Locate the cell with the specified text and output its [X, Y] center coordinate. 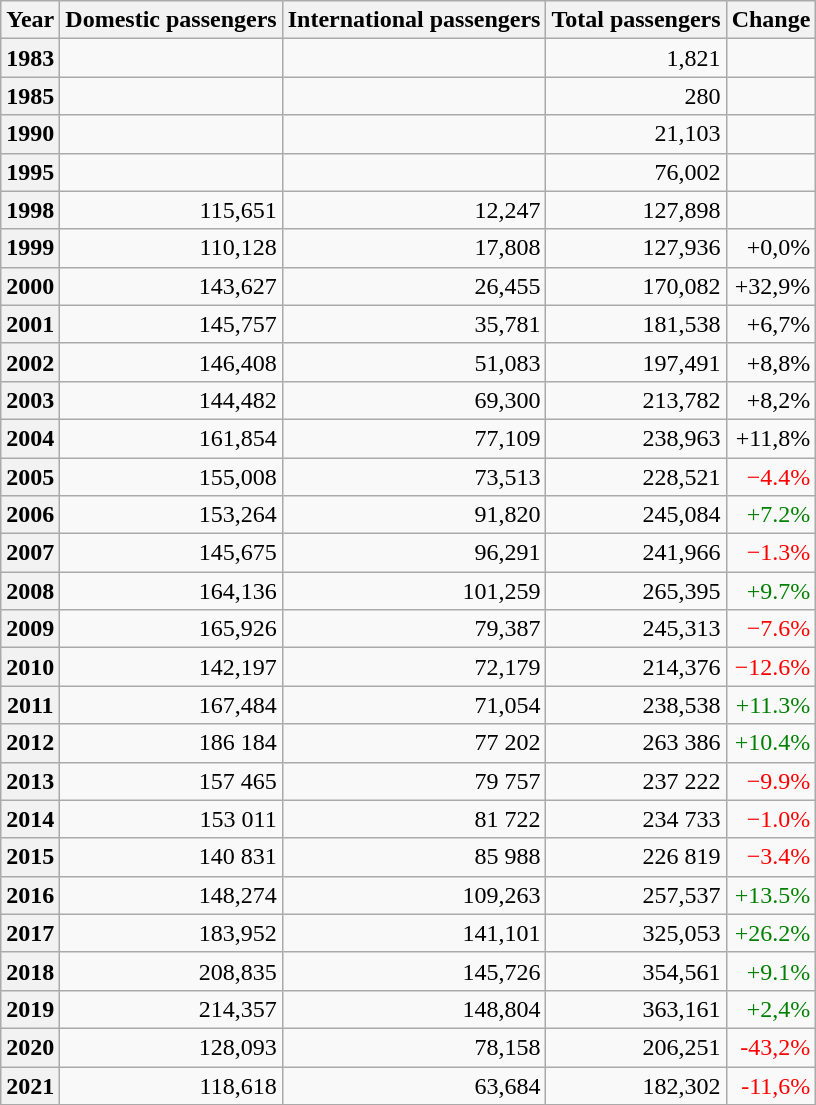
17,808 [414, 248]
+6,7% [771, 324]
2010 [30, 667]
161,854 [171, 438]
+11,8% [771, 438]
77,109 [414, 438]
71,054 [414, 705]
245,084 [636, 515]
128,093 [171, 1047]
2006 [30, 515]
109,263 [414, 895]
-11,6% [771, 1085]
144,482 [171, 400]
237 222 [636, 781]
182,302 [636, 1085]
2021 [30, 1085]
79,387 [414, 629]
+0,0% [771, 248]
153,264 [171, 515]
145,726 [414, 971]
2008 [30, 591]
280 [636, 96]
146,408 [171, 362]
76,002 [636, 172]
226 819 [636, 857]
181,538 [636, 324]
118,618 [171, 1085]
78,158 [414, 1047]
2009 [30, 629]
1985 [30, 96]
155,008 [171, 477]
+2,4% [771, 1009]
1998 [30, 210]
2016 [30, 895]
Change [771, 20]
Year [30, 20]
−4.4% [771, 477]
157 465 [171, 781]
+32,9% [771, 286]
2018 [30, 971]
170,082 [636, 286]
79 757 [414, 781]
245,313 [636, 629]
Total passengers [636, 20]
142,197 [171, 667]
234 733 [636, 819]
+7.2% [771, 515]
+9.7% [771, 591]
1983 [30, 58]
165,926 [171, 629]
1995 [30, 172]
2019 [30, 1009]
101,259 [414, 591]
−1.0% [771, 819]
145,675 [171, 553]
−9.9% [771, 781]
77 202 [414, 743]
2005 [30, 477]
197,491 [636, 362]
145,757 [171, 324]
+8,8% [771, 362]
148,274 [171, 895]
1,821 [636, 58]
206,251 [636, 1047]
214,357 [171, 1009]
127,936 [636, 248]
265,395 [636, 591]
-43,2% [771, 1047]
−3.4% [771, 857]
+13.5% [771, 895]
+10.4% [771, 743]
140 831 [171, 857]
2003 [30, 400]
148,804 [414, 1009]
63,684 [414, 1085]
228,521 [636, 477]
2013 [30, 781]
26,455 [414, 286]
257,537 [636, 895]
167,484 [171, 705]
81 722 [414, 819]
153 011 [171, 819]
69,300 [414, 400]
2014 [30, 819]
2020 [30, 1047]
115,651 [171, 210]
−12.6% [771, 667]
208,835 [171, 971]
2000 [30, 286]
143,627 [171, 286]
238,963 [636, 438]
354,561 [636, 971]
21,103 [636, 134]
Domestic passengers [171, 20]
2004 [30, 438]
214,376 [636, 667]
2017 [30, 933]
+26.2% [771, 933]
183,952 [171, 933]
110,128 [171, 248]
238,538 [636, 705]
127,898 [636, 210]
−7.6% [771, 629]
+8,2% [771, 400]
363,161 [636, 1009]
73,513 [414, 477]
2011 [30, 705]
2007 [30, 553]
International passengers [414, 20]
2002 [30, 362]
91,820 [414, 515]
241,966 [636, 553]
2001 [30, 324]
96,291 [414, 553]
263 386 [636, 743]
12,247 [414, 210]
35,781 [414, 324]
51,083 [414, 362]
213,782 [636, 400]
2012 [30, 743]
−1.3% [771, 553]
85 988 [414, 857]
141,101 [414, 933]
2015 [30, 857]
164,136 [171, 591]
1999 [30, 248]
325,053 [636, 933]
+9.1% [771, 971]
1990 [30, 134]
186 184 [171, 743]
+11.3% [771, 705]
72,179 [414, 667]
